Detect which cell encompasses the target text, then output its [X, Y] center coordinate. 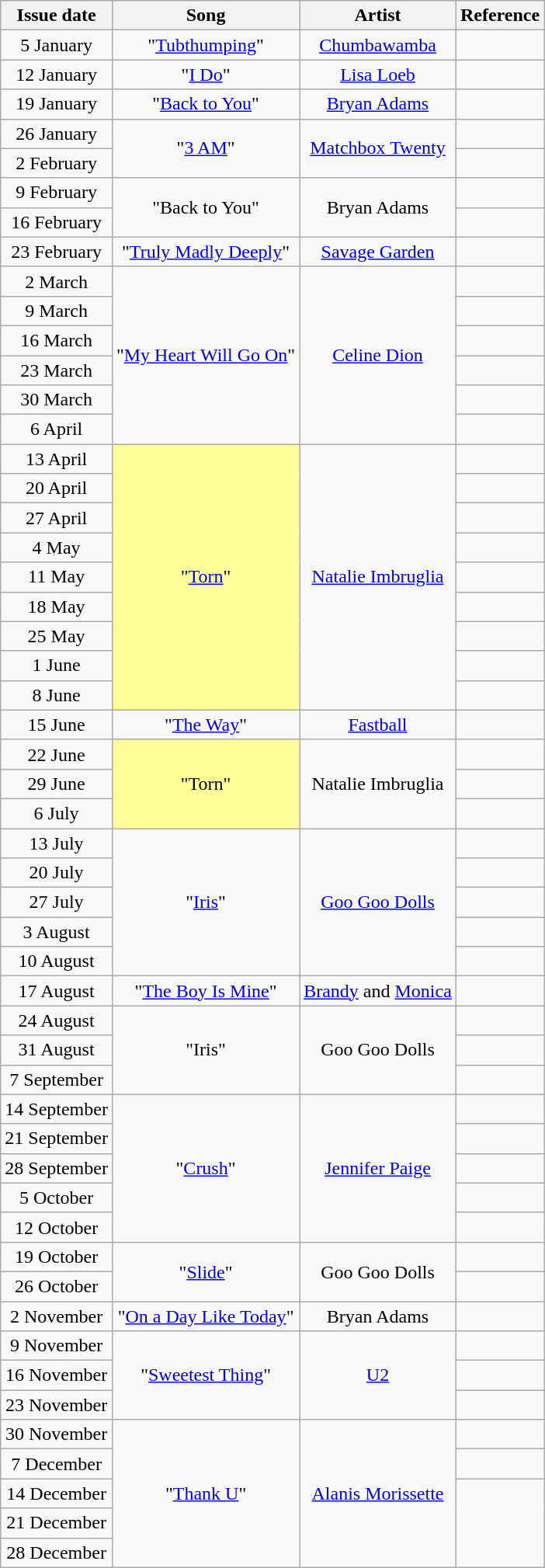
"3 AM" [205, 148]
8 June [57, 695]
23 February [57, 252]
28 September [57, 1168]
Brandy and Monica [378, 991]
5 January [57, 45]
30 November [57, 1434]
Song [205, 16]
14 September [57, 1109]
Savage Garden [378, 252]
U2 [378, 1375]
29 June [57, 784]
6 April [57, 429]
27 April [57, 518]
"Truly Madly Deeply" [205, 252]
26 January [57, 134]
17 August [57, 991]
9 March [57, 311]
23 November [57, 1405]
3 August [57, 932]
"Thank U" [205, 1493]
Fastball [378, 725]
20 July [57, 873]
Reference [500, 16]
"Tubthumping" [205, 45]
13 July [57, 843]
Jennifer Paige [378, 1168]
31 August [57, 1050]
2 February [57, 163]
Alanis Morissette [378, 1493]
Chumbawamba [378, 45]
21 December [57, 1523]
"I Do" [205, 75]
26 October [57, 1286]
2 March [57, 281]
2 November [57, 1316]
Lisa Loeb [378, 75]
11 May [57, 577]
28 December [57, 1552]
1 June [57, 666]
16 February [57, 222]
5 October [57, 1198]
13 April [57, 459]
30 March [57, 400]
"Crush" [205, 1168]
Artist [378, 16]
19 October [57, 1257]
22 June [57, 754]
7 September [57, 1080]
4 May [57, 548]
16 November [57, 1375]
21 September [57, 1139]
15 June [57, 725]
Issue date [57, 16]
18 May [57, 607]
10 August [57, 961]
27 July [57, 902]
25 May [57, 636]
24 August [57, 1020]
16 March [57, 340]
14 December [57, 1493]
20 April [57, 488]
"On a Day Like Today" [205, 1316]
Matchbox Twenty [378, 148]
12 October [57, 1227]
7 December [57, 1464]
Celine Dion [378, 355]
12 January [57, 75]
9 November [57, 1346]
"Slide" [205, 1271]
23 March [57, 370]
9 February [57, 193]
"The Way" [205, 725]
6 July [57, 813]
"My Heart Will Go On" [205, 355]
"Sweetest Thing" [205, 1375]
19 January [57, 104]
"The Boy Is Mine" [205, 991]
